Extract the (x, y) coordinate from the center of the cell holding the provided text.  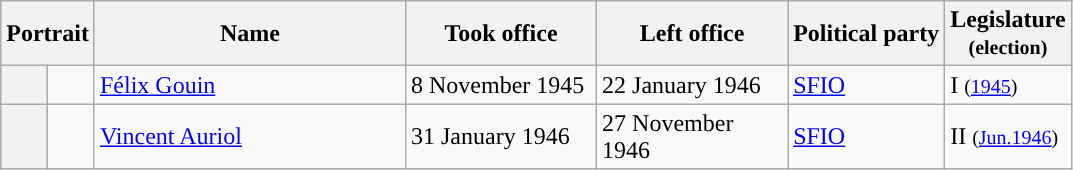
I (1945) (1008, 85)
Vincent Auriol (250, 136)
Portrait (48, 34)
8 November 1945 (500, 85)
Left office (692, 34)
Political party (866, 34)
Legislature(election) (1008, 34)
Name (250, 34)
Took office (500, 34)
II (Jun.1946) (1008, 136)
27 November 1946 (692, 136)
Félix Gouin (250, 85)
31 January 1946 (500, 136)
22 January 1946 (692, 85)
